Detect which cell encompasses the target text, then output its (x, y) center coordinate. 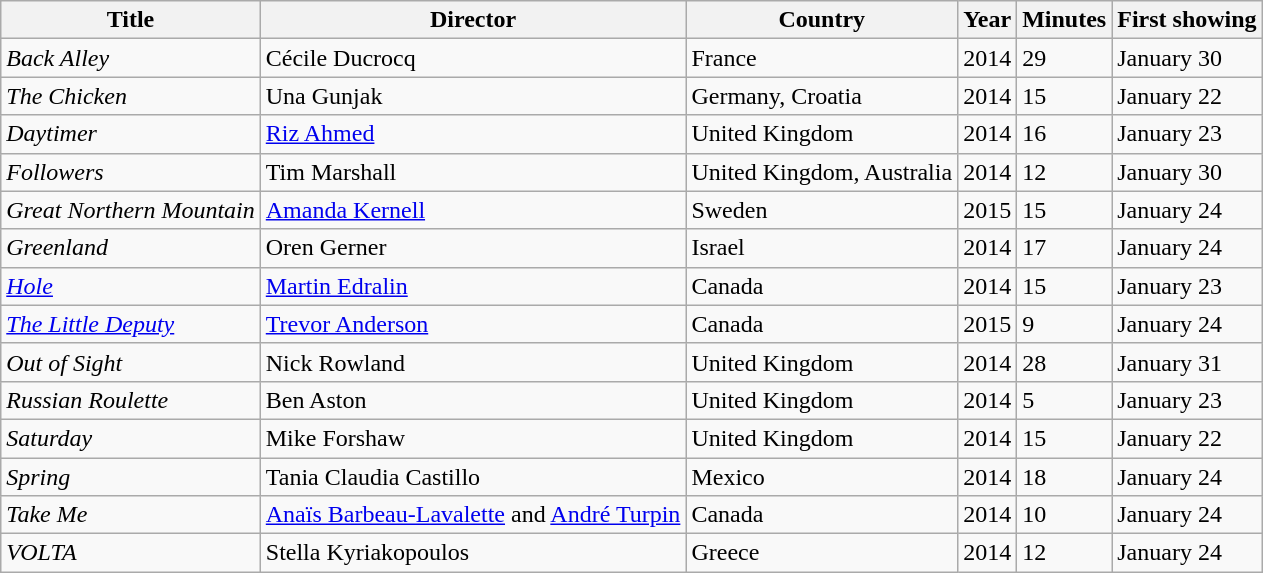
Greece (822, 553)
Minutes (1064, 20)
United Kingdom, Australia (822, 172)
Mexico (822, 477)
Martin Edralin (473, 286)
January 31 (1187, 362)
Out of Sight (131, 362)
France (822, 58)
Nick Rowland (473, 362)
Germany, Croatia (822, 96)
Mike Forshaw (473, 438)
Israel (822, 248)
First showing (1187, 20)
Anaïs Barbeau-Lavalette and André Turpin (473, 515)
Ben Aston (473, 400)
Spring (131, 477)
Followers (131, 172)
Greenland (131, 248)
Cécile Ducrocq (473, 58)
The Little Deputy (131, 324)
Sweden (822, 210)
17 (1064, 248)
Hole (131, 286)
Title (131, 20)
Country (822, 20)
The Chicken (131, 96)
Stella Kyriakopoulos (473, 553)
18 (1064, 477)
Oren Gerner (473, 248)
Saturday (131, 438)
Riz Ahmed (473, 134)
Trevor Anderson (473, 324)
29 (1064, 58)
Amanda Kernell (473, 210)
Tania Claudia Castillo (473, 477)
16 (1064, 134)
Una Gunjak (473, 96)
Take Me (131, 515)
28 (1064, 362)
Great Northern Mountain (131, 210)
Director (473, 20)
Daytimer (131, 134)
Year (988, 20)
10 (1064, 515)
Tim Marshall (473, 172)
9 (1064, 324)
Russian Roulette (131, 400)
VOLTA (131, 553)
5 (1064, 400)
Back Alley (131, 58)
